Output the (x, y) coordinate of the center of the cell containing the given text.  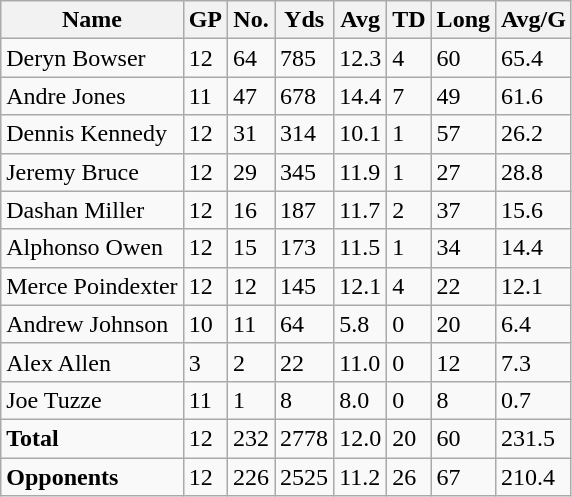
26.2 (534, 134)
GP (205, 20)
11.9 (360, 172)
0.7 (534, 400)
15 (250, 248)
231.5 (534, 438)
11.0 (360, 362)
12.3 (360, 58)
5.8 (360, 324)
678 (304, 96)
232 (250, 438)
61.6 (534, 96)
Jeremy Bruce (92, 172)
57 (463, 134)
65.4 (534, 58)
11.2 (360, 477)
Deryn Bowser (92, 58)
314 (304, 134)
210.4 (534, 477)
28.8 (534, 172)
173 (304, 248)
Merce Poindexter (92, 286)
Name (92, 20)
Alphonso Owen (92, 248)
10.1 (360, 134)
Andre Jones (92, 96)
47 (250, 96)
Alex Allen (92, 362)
27 (463, 172)
Dashan Miller (92, 210)
TD (409, 20)
Avg/G (534, 20)
26 (409, 477)
Total (92, 438)
Avg (360, 20)
187 (304, 210)
7.3 (534, 362)
29 (250, 172)
Long (463, 20)
11.5 (360, 248)
67 (463, 477)
7 (409, 96)
16 (250, 210)
6.4 (534, 324)
2778 (304, 438)
37 (463, 210)
Opponents (92, 477)
Joe Tuzze (92, 400)
345 (304, 172)
12.0 (360, 438)
2525 (304, 477)
3 (205, 362)
785 (304, 58)
Dennis Kennedy (92, 134)
No. (250, 20)
11.7 (360, 210)
31 (250, 134)
15.6 (534, 210)
226 (250, 477)
49 (463, 96)
8.0 (360, 400)
Andrew Johnson (92, 324)
34 (463, 248)
Yds (304, 20)
145 (304, 286)
10 (205, 324)
